Locate the cell with the specified text and output its [x, y] center coordinate. 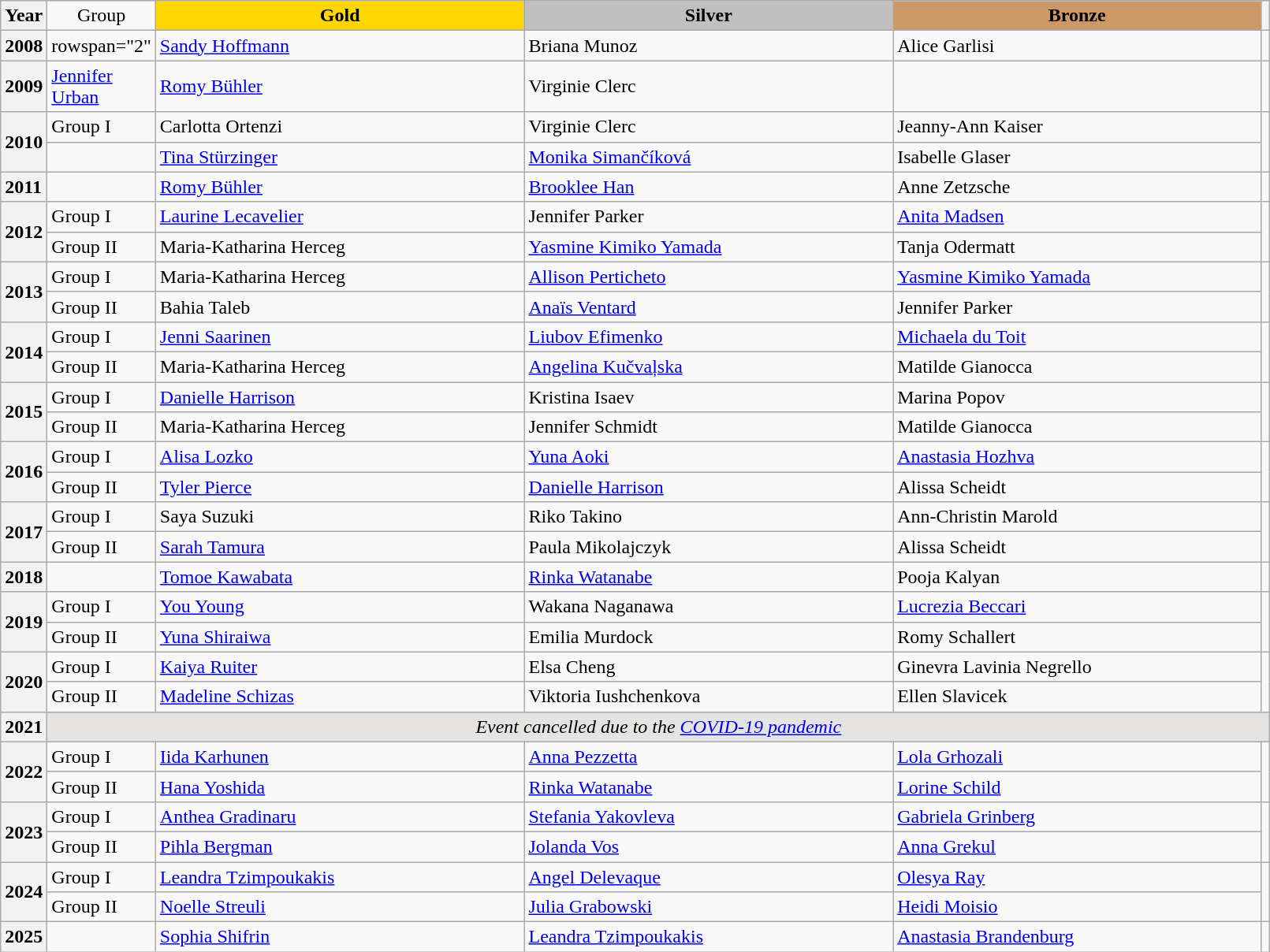
Anna Grekul [1077, 846]
Michaela du Toit [1077, 337]
Anaïs Ventard [709, 307]
Angel Delevaque [709, 877]
Allison Perticheto [709, 277]
Stefania Yakovleva [709, 816]
Pihla Bergman [340, 846]
Paula Mikolajczyk [709, 547]
Riko Takino [709, 517]
Laurine Lecavelier [340, 217]
Noelle Streuli [340, 907]
Angelina Kučvaļska [709, 366]
Gabriela Grinberg [1077, 816]
Jennifer Urban [102, 87]
Jeanny-Ann Kaiser [1077, 127]
2011 [24, 187]
Anita Madsen [1077, 217]
Saya Suzuki [340, 517]
Viktoria Iushchenkova [709, 697]
Lucrezia Beccari [1077, 607]
Alisa Lozko [340, 457]
2009 [24, 87]
Isabelle Glaser [1077, 157]
2010 [24, 142]
Anna Pezzetta [709, 757]
Anne Zetzsche [1077, 187]
Ellen Slavicek [1077, 697]
Hana Yoshida [340, 787]
Heidi Moisio [1077, 907]
Liubov Efimenko [709, 337]
2014 [24, 351]
2023 [24, 831]
Briana Munoz [709, 46]
2021 [24, 727]
2016 [24, 472]
Kristina Isaev [709, 396]
Alice Garlisi [1077, 46]
Carlotta Ortenzi [340, 127]
2018 [24, 577]
Jennifer Schmidt [709, 427]
Elsa Cheng [709, 667]
Bahia Taleb [340, 307]
Kaiya Ruiter [340, 667]
Sandy Hoffmann [340, 46]
Emilia Murdock [709, 637]
2008 [24, 46]
2017 [24, 532]
Tomoe Kawabata [340, 577]
Gold [340, 16]
Anastasia Brandenburg [1077, 937]
2020 [24, 682]
Yuna Aoki [709, 457]
rowspan="2" [102, 46]
Tina Stürzinger [340, 157]
Yuna Shiraiwa [340, 637]
Olesya Ray [1077, 877]
Monika Simančíková [709, 157]
Sophia Shifrin [340, 937]
Anthea Gradinaru [340, 816]
Marina Popov [1077, 396]
2025 [24, 937]
Silver [709, 16]
Iida Karhunen [340, 757]
Bronze [1077, 16]
2013 [24, 292]
Anastasia Hozhva [1077, 457]
You Young [340, 607]
Sarah Tamura [340, 547]
Ann-Christin Marold [1077, 517]
Wakana Naganawa [709, 607]
Tyler Pierce [340, 487]
2022 [24, 772]
Romy Schallert [1077, 637]
2015 [24, 411]
Julia Grabowski [709, 907]
Year [24, 16]
2012 [24, 232]
Pooja Kalyan [1077, 577]
2019 [24, 622]
Tanja Odermatt [1077, 247]
2024 [24, 892]
Group [102, 16]
Jolanda Vos [709, 846]
Ginevra Lavinia Negrello [1077, 667]
Jenni Saarinen [340, 337]
Brooklee Han [709, 187]
Madeline Schizas [340, 697]
Lola Grhozali [1077, 757]
Lorine Schild [1077, 787]
Event cancelled due to the COVID-19 pandemic [659, 727]
